Return the (x, y) coordinate for the center point of the cell that contains the specified text.  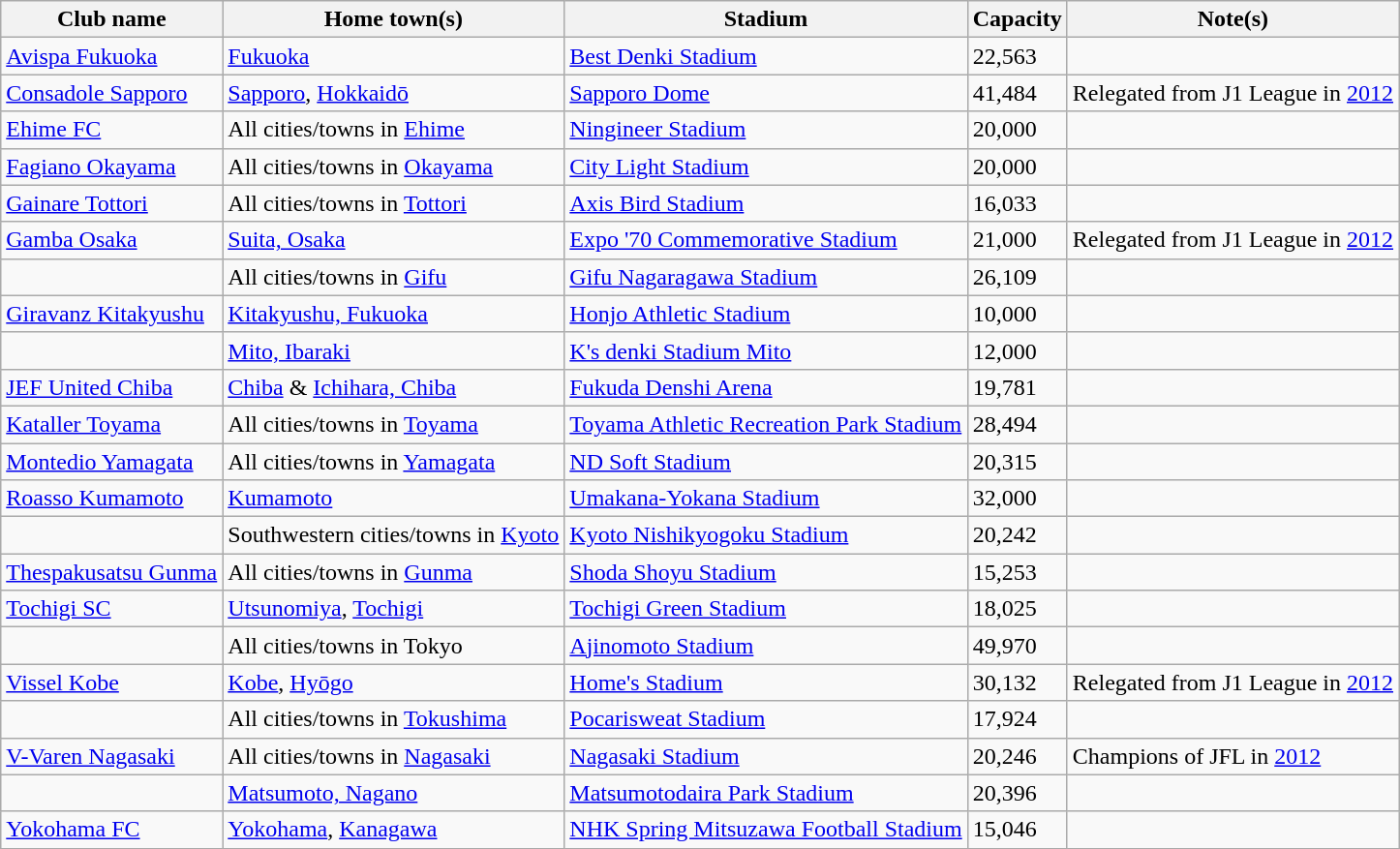
20,242 (1017, 535)
Kumamoto (393, 499)
All cities/towns in Tottori (393, 203)
Fukuoka (393, 56)
Home's Stadium (766, 682)
NHK Spring Mitsuzawa Football Stadium (766, 830)
Ehime FC (112, 130)
Expo '70 Commemorative Stadium (766, 240)
Matsumoto, Nagano (393, 793)
JEF United Chiba (112, 387)
12,000 (1017, 350)
Thespakusatsu Gunma (112, 572)
19,781 (1017, 387)
Axis Bird Stadium (766, 203)
Vissel Kobe (112, 682)
Kataller Toyama (112, 424)
21,000 (1017, 240)
Umakana-Yokana Stadium (766, 499)
20,396 (1017, 793)
Roasso Kumamoto (112, 499)
Club name (112, 19)
Tochigi SC (112, 609)
Consadole Sapporo (112, 93)
Note(s) (1233, 19)
20,246 (1017, 756)
Champions of JFL in 2012 (1233, 756)
Capacity (1017, 19)
Pocarisweat Stadium (766, 719)
Honjo Athletic Stadium (766, 314)
Nagasaki Stadium (766, 756)
City Light Stadium (766, 167)
ND Soft Stadium (766, 462)
22,563 (1017, 56)
Gifu Nagaragawa Stadium (766, 277)
All cities/towns in Nagasaki (393, 756)
Home town(s) (393, 19)
28,494 (1017, 424)
Shoda Shoyu Stadium (766, 572)
All cities/towns in Ehime (393, 130)
Ningineer Stadium (766, 130)
10,000 (1017, 314)
32,000 (1017, 499)
15,253 (1017, 572)
17,924 (1017, 719)
All cities/towns in Tokyo (393, 646)
All cities/towns in Gunma (393, 572)
All cities/towns in Tokushima (393, 719)
Suita, Osaka (393, 240)
K's denki Stadium Mito (766, 350)
Kobe, Hyōgo (393, 682)
30,132 (1017, 682)
Ajinomoto Stadium (766, 646)
All cities/towns in Yamagata (393, 462)
Yokohama, Kanagawa (393, 830)
Kyoto Nishikyogoku Stadium (766, 535)
Toyama Athletic Recreation Park Stadium (766, 424)
Stadium (766, 19)
All cities/towns in Gifu (393, 277)
V-Varen Nagasaki (112, 756)
Montedio Yamagata (112, 462)
18,025 (1017, 609)
Chiba & Ichihara, Chiba (393, 387)
41,484 (1017, 93)
Fagiano Okayama (112, 167)
All cities/towns in Toyama (393, 424)
15,046 (1017, 830)
Best Denki Stadium (766, 56)
Utsunomiya, Tochigi (393, 609)
Sapporo, Hokkaidō (393, 93)
Fukuda Denshi Arena (766, 387)
Sapporo Dome (766, 93)
Gainare Tottori (112, 203)
Southwestern cities/towns in Kyoto (393, 535)
49,970 (1017, 646)
Gamba Osaka (112, 240)
16,033 (1017, 203)
Matsumotodaira Park Stadium (766, 793)
20,315 (1017, 462)
26,109 (1017, 277)
Giravanz Kitakyushu (112, 314)
Kitakyushu, Fukuoka (393, 314)
Avispa Fukuoka (112, 56)
All cities/towns in Okayama (393, 167)
Yokohama FC (112, 830)
Tochigi Green Stadium (766, 609)
Mito, Ibaraki (393, 350)
